Detect which cell encompasses the target text, then output its (x, y) center coordinate. 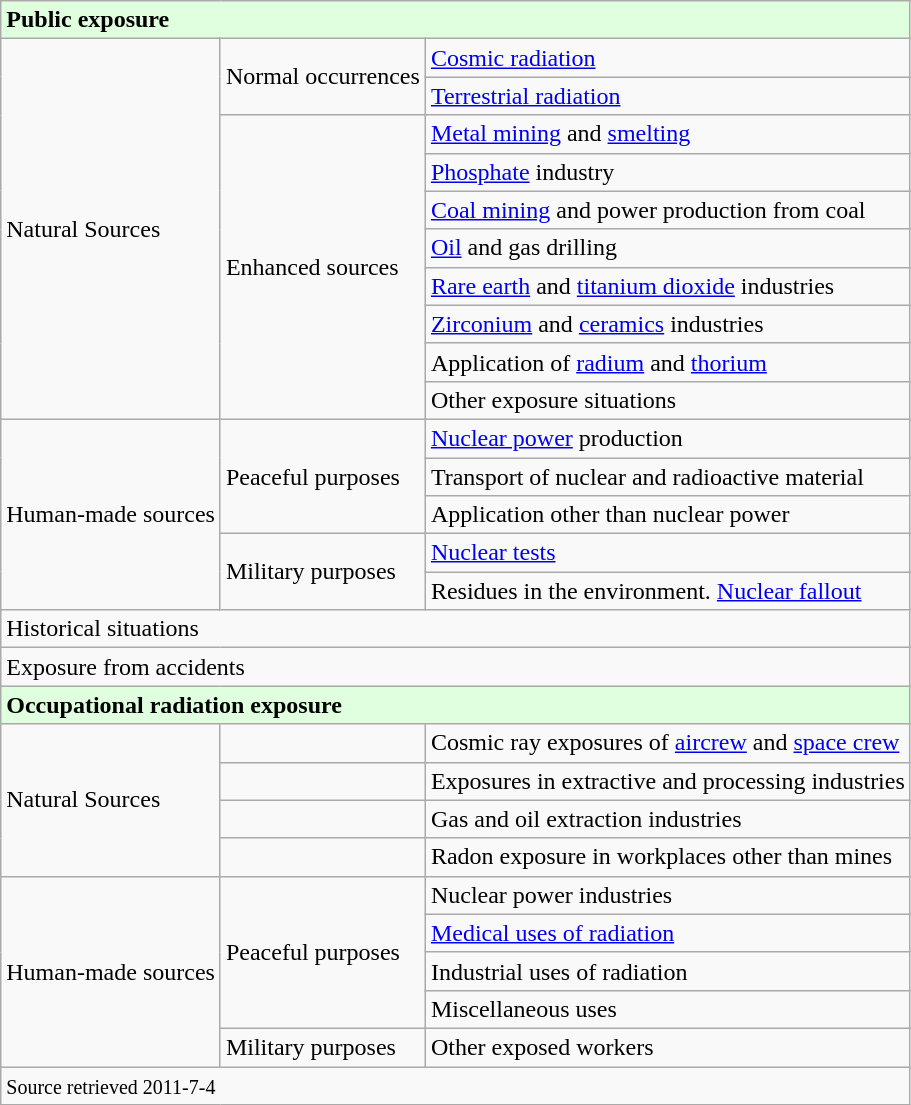
Other exposed workers (668, 1047)
Gas and oil extraction industries (668, 819)
Terrestrial radiation (668, 96)
Metal mining and smelting (668, 134)
Nuclear tests (668, 553)
Exposure from accidents (456, 667)
Phosphate industry (668, 172)
Coal mining and power production from coal (668, 210)
Other exposure situations (668, 400)
Industrial uses of radiation (668, 971)
Occupational radiation exposure (456, 705)
Nuclear power production (668, 438)
Nuclear power industries (668, 895)
Radon exposure in workplaces other than mines (668, 857)
Residues in the environment. Nuclear fallout (668, 591)
Zirconium and ceramics industries (668, 324)
Miscellaneous uses (668, 1009)
Rare earth and titanium dioxide industries (668, 286)
Application of radium and thorium (668, 362)
Cosmic radiation (668, 58)
Historical situations (456, 629)
Enhanced sources (322, 267)
Source retrieved 2011-7-4 (456, 1085)
Application other than nuclear power (668, 515)
Exposures in extractive and processing industries (668, 781)
Transport of nuclear and radioactive material (668, 477)
Oil and gas drilling (668, 248)
Cosmic ray exposures of aircrew and space crew (668, 743)
Public exposure (456, 20)
Normal occurrences (322, 77)
Medical uses of radiation (668, 933)
